Determine the [X, Y] coordinate at the center of the cell enclosing the given text.  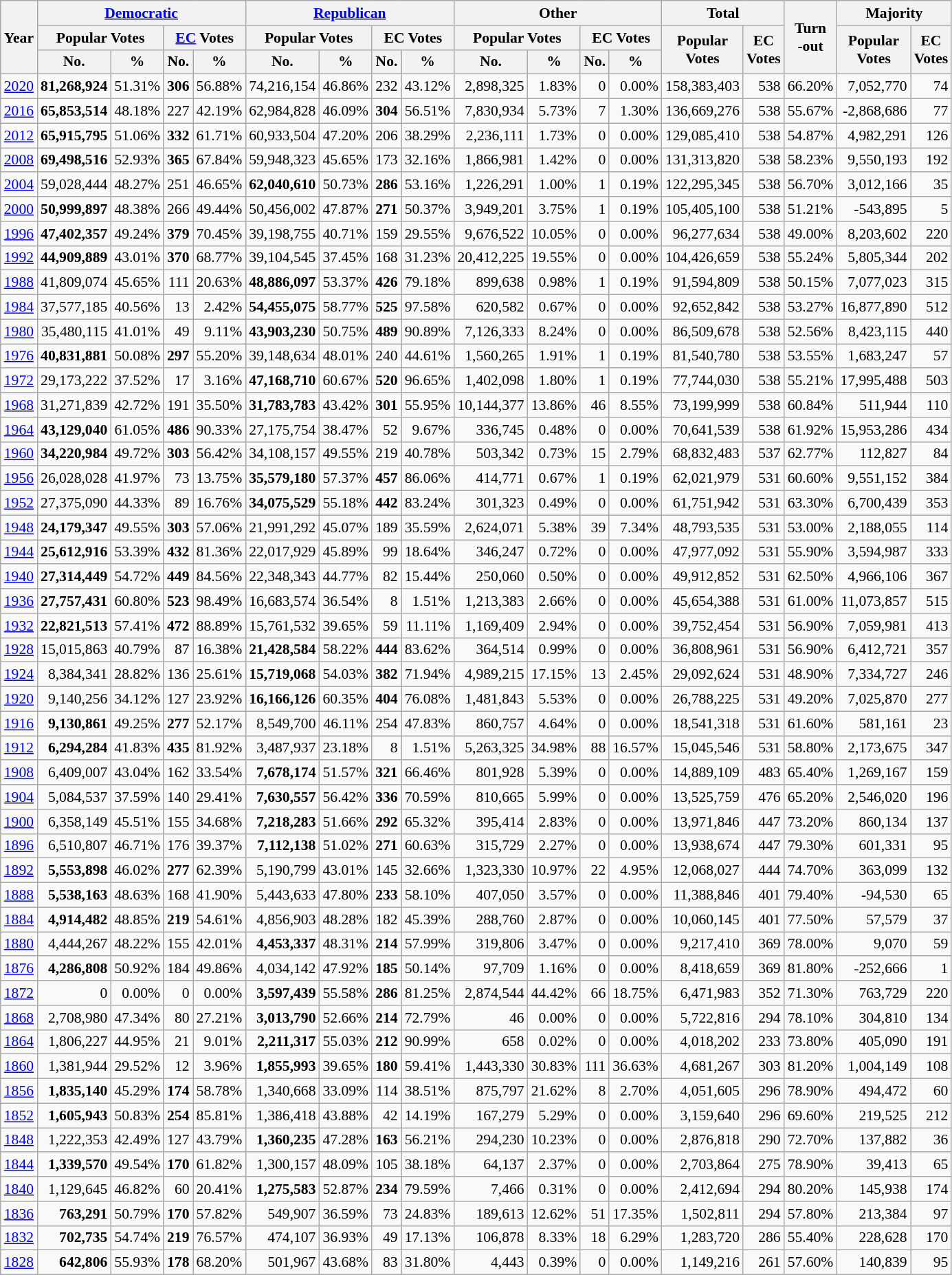
288,760 [491, 919]
47.92% [345, 969]
57.37% [345, 479]
72.70% [811, 1140]
332 [179, 135]
1976 [19, 356]
52.87% [345, 1189]
60.35% [345, 699]
18 [595, 1238]
44.95% [137, 1042]
65.32% [428, 822]
5,263,325 [491, 748]
44.42% [554, 993]
15,719,068 [282, 675]
899,638 [491, 283]
0.73% [554, 454]
50.08% [137, 356]
21,428,584 [282, 650]
55.20% [220, 356]
18.64% [428, 552]
251 [179, 185]
132 [931, 871]
110 [931, 405]
9,217,410 [702, 944]
-94,530 [873, 895]
9,550,193 [873, 160]
1.42% [554, 160]
47.80% [345, 895]
-543,895 [873, 209]
55.03% [345, 1042]
47.28% [345, 1140]
44.61% [428, 356]
48.63% [137, 895]
53.27% [811, 307]
49.00% [811, 234]
50.83% [137, 1115]
129,085,410 [702, 135]
6.29% [635, 1238]
35.50% [220, 405]
7,630,557 [282, 797]
860,134 [873, 822]
4,856,903 [282, 919]
56.88% [220, 87]
0.31% [554, 1189]
54.03% [345, 675]
2.94% [554, 626]
7.34% [635, 527]
601,331 [873, 846]
1,855,993 [282, 1067]
39,148,634 [282, 356]
Year [19, 37]
36.59% [345, 1214]
43.04% [137, 773]
1828 [19, 1263]
5,722,816 [702, 1018]
4,681,267 [702, 1067]
-252,666 [873, 969]
22,348,343 [282, 577]
2,708,980 [74, 1018]
62.77% [811, 454]
55.95% [428, 405]
763,291 [74, 1214]
1.30% [635, 111]
68,832,483 [702, 454]
275 [764, 1165]
2020 [19, 87]
28.82% [137, 675]
17.13% [428, 1238]
5.38% [554, 527]
50.79% [137, 1214]
5.73% [554, 111]
2016 [19, 111]
56.51% [428, 111]
42 [386, 1115]
68.20% [220, 1263]
68.77% [220, 258]
42.01% [220, 944]
1968 [19, 405]
1868 [19, 1018]
503 [931, 381]
41.90% [220, 895]
10,144,377 [491, 405]
58.23% [811, 160]
457 [386, 479]
-2,868,686 [873, 111]
2,173,675 [873, 748]
3,594,987 [873, 552]
763,729 [873, 993]
137,882 [873, 1140]
234 [386, 1189]
537 [764, 454]
88.89% [220, 626]
1,222,353 [74, 1140]
45.29% [137, 1091]
11,388,846 [702, 895]
39.37% [220, 846]
38.47% [345, 430]
4,966,106 [873, 577]
48.90% [811, 675]
38.51% [428, 1091]
78.10% [811, 1018]
55.58% [345, 993]
16,683,574 [282, 601]
140,839 [873, 1263]
6,412,721 [873, 650]
15,045,546 [702, 748]
23.92% [220, 699]
39,413 [873, 1165]
25.61% [220, 675]
31.80% [428, 1263]
53.37% [345, 283]
52 [386, 430]
1900 [19, 822]
52.56% [811, 331]
20.41% [220, 1189]
1912 [19, 748]
10.23% [554, 1140]
Majority [894, 13]
126 [931, 135]
2,898,325 [491, 87]
7,830,934 [491, 111]
48.09% [345, 1165]
1.16% [554, 969]
45.39% [428, 919]
71.30% [811, 993]
48.38% [137, 209]
405,090 [873, 1042]
2,624,071 [491, 527]
39,198,755 [282, 234]
45.89% [345, 552]
77 [931, 111]
76.57% [220, 1238]
62.39% [220, 871]
84 [931, 454]
65.20% [811, 797]
54.74% [137, 1238]
69.60% [811, 1115]
74.70% [811, 871]
1,269,167 [873, 773]
1,300,157 [282, 1165]
62.50% [811, 577]
3,487,937 [282, 748]
29.41% [220, 797]
0.99% [554, 650]
46.11% [345, 723]
48.28% [345, 919]
1,806,227 [74, 1042]
15,761,532 [282, 626]
17.35% [635, 1214]
1,835,140 [74, 1091]
1,129,645 [74, 1189]
9,130,861 [74, 723]
34,220,984 [74, 454]
17 [179, 381]
1972 [19, 381]
6,294,284 [74, 748]
47,168,710 [282, 381]
5,084,537 [74, 797]
37,577,185 [74, 307]
81,540,780 [702, 356]
83 [386, 1263]
503,342 [491, 454]
69,498,516 [74, 160]
22,017,929 [282, 552]
35,480,115 [74, 331]
29.55% [428, 234]
47,402,357 [74, 234]
11,073,857 [873, 601]
1,149,216 [702, 1263]
81.36% [220, 552]
5,805,344 [873, 258]
97,709 [491, 969]
2.83% [554, 822]
266 [179, 209]
42.19% [220, 111]
58.77% [345, 307]
1844 [19, 1165]
9.01% [220, 1042]
379 [179, 234]
41,809,074 [74, 283]
66.20% [811, 87]
319,806 [491, 944]
24,179,347 [74, 527]
2008 [19, 160]
1896 [19, 846]
435 [179, 748]
8,203,602 [873, 234]
1,169,409 [491, 626]
52.17% [220, 723]
2,211,317 [282, 1042]
434 [931, 430]
34,075,529 [282, 503]
48.22% [137, 944]
51.57% [345, 773]
27.21% [220, 1018]
26,028,028 [74, 479]
57.82% [220, 1214]
56.21% [428, 1140]
43.88% [345, 1115]
1836 [19, 1214]
57 [931, 356]
145,938 [873, 1189]
81.20% [811, 1067]
78.00% [811, 944]
90.33% [220, 430]
122,295,345 [702, 185]
1,226,291 [491, 185]
58.80% [811, 748]
108 [931, 1067]
2.37% [554, 1165]
77.50% [811, 919]
384 [931, 479]
3.47% [554, 944]
176 [179, 846]
213,384 [873, 1214]
6,510,807 [74, 846]
5 [931, 209]
87 [179, 650]
4,051,605 [702, 1091]
442 [386, 503]
62,021,979 [702, 479]
501,967 [282, 1263]
306 [179, 87]
20,412,225 [491, 258]
1,275,583 [282, 1189]
55.67% [811, 111]
7,112,138 [282, 846]
0.39% [554, 1263]
51.21% [811, 209]
89 [179, 503]
0.72% [554, 552]
49.72% [137, 454]
250,060 [491, 577]
56.70% [811, 185]
36,808,961 [702, 650]
1,502,811 [702, 1214]
33.54% [220, 773]
363,099 [873, 871]
20.63% [220, 283]
90.89% [428, 331]
35.59% [428, 527]
1928 [19, 650]
489 [386, 331]
50,456,002 [282, 209]
55.93% [137, 1263]
1904 [19, 797]
512 [931, 307]
2.42% [220, 307]
1888 [19, 895]
39 [595, 527]
173 [386, 160]
13,971,846 [702, 822]
2.66% [554, 601]
67.84% [220, 160]
2,876,818 [702, 1140]
54.61% [220, 919]
1.00% [554, 185]
511,944 [873, 405]
189 [386, 527]
8.55% [635, 405]
34.12% [137, 699]
12 [179, 1067]
13.86% [554, 405]
48.27% [137, 185]
17,995,488 [873, 381]
4,989,215 [491, 675]
76.08% [428, 699]
304,810 [873, 1018]
2004 [19, 185]
73.80% [811, 1042]
16.76% [220, 503]
1860 [19, 1067]
1924 [19, 675]
44.33% [137, 503]
27,314,449 [74, 577]
81.25% [428, 993]
483 [764, 773]
5,443,633 [282, 895]
1,360,235 [282, 1140]
860,757 [491, 723]
83.24% [428, 503]
48.18% [137, 111]
61.05% [137, 430]
232 [386, 87]
96.65% [428, 381]
336,745 [491, 430]
290 [764, 1140]
23 [931, 723]
51.31% [137, 87]
33.09% [345, 1091]
1,004,149 [873, 1067]
301,323 [491, 503]
55.24% [811, 258]
304 [386, 111]
53.39% [137, 552]
47.20% [345, 135]
51.06% [137, 135]
48.85% [137, 919]
31,271,839 [74, 405]
74 [931, 87]
1.91% [554, 356]
137 [931, 822]
414,771 [491, 479]
49.54% [137, 1165]
36 [931, 1140]
5.39% [554, 773]
192 [931, 160]
1840 [19, 1189]
1,866,981 [491, 160]
Turn-out [811, 37]
1980 [19, 331]
0.02% [554, 1042]
2000 [19, 209]
1852 [19, 1115]
13,525,759 [702, 797]
9,070 [873, 944]
60.80% [137, 601]
1,605,943 [74, 1115]
364,514 [491, 650]
43.68% [345, 1263]
57.99% [428, 944]
875,797 [491, 1091]
43.42% [345, 405]
39,752,454 [702, 626]
98.49% [220, 601]
1876 [19, 969]
8,384,341 [74, 675]
184 [179, 969]
22 [595, 871]
65,853,514 [74, 111]
13.75% [220, 479]
7,126,333 [491, 331]
49,912,852 [702, 577]
50.73% [345, 185]
51 [595, 1214]
81,268,924 [74, 87]
41.01% [137, 331]
382 [386, 675]
45.51% [137, 822]
810,665 [491, 797]
1948 [19, 527]
47.87% [345, 209]
196 [931, 797]
79.59% [428, 1189]
40.56% [137, 307]
46.82% [137, 1189]
321 [386, 773]
525 [386, 307]
96,277,634 [702, 234]
15,953,286 [873, 430]
23.18% [345, 748]
4,453,337 [282, 944]
18.75% [635, 993]
1.83% [554, 87]
494,472 [873, 1091]
336 [386, 797]
61.92% [811, 430]
3,013,790 [282, 1018]
37 [931, 919]
365 [179, 160]
357 [931, 650]
642,806 [74, 1263]
3.75% [554, 209]
40,831,881 [74, 356]
35 [931, 185]
88 [595, 748]
18,541,318 [702, 723]
50.92% [137, 969]
54.72% [137, 577]
21,991,292 [282, 527]
1864 [19, 1042]
91,594,809 [702, 283]
1992 [19, 258]
22,821,513 [74, 626]
48,886,097 [282, 283]
1,560,265 [491, 356]
1,402,098 [491, 381]
11.11% [428, 626]
4,018,202 [702, 1042]
5,553,898 [74, 871]
65,915,795 [74, 135]
1832 [19, 1238]
47.34% [137, 1018]
60.63% [428, 846]
40.79% [137, 650]
1952 [19, 503]
36.93% [345, 1238]
8.24% [554, 331]
44,909,889 [74, 258]
16.38% [220, 650]
12,068,027 [702, 871]
19.55% [554, 258]
407,050 [491, 895]
29.52% [137, 1067]
1996 [19, 234]
59,948,323 [282, 160]
202 [931, 258]
1,340,668 [282, 1091]
16,877,890 [873, 307]
2,188,055 [873, 527]
206 [386, 135]
86,509,678 [702, 331]
2.70% [635, 1091]
61.60% [811, 723]
26,788,225 [702, 699]
472 [179, 626]
6,358,149 [74, 822]
9,676,522 [491, 234]
7,059,981 [873, 626]
440 [931, 331]
66 [595, 993]
30.83% [554, 1067]
246 [931, 675]
12.62% [554, 1214]
185 [386, 969]
2,546,020 [873, 797]
27,757,431 [74, 601]
15 [595, 454]
15.44% [428, 577]
40.71% [345, 234]
46.86% [345, 87]
1,386,418 [282, 1115]
7,052,770 [873, 87]
5,190,799 [282, 871]
7,678,174 [282, 773]
333 [931, 552]
70.45% [220, 234]
57.80% [811, 1214]
3,012,166 [873, 185]
0.48% [554, 430]
353 [931, 503]
1956 [19, 479]
49.44% [220, 209]
4,444,267 [74, 944]
1,283,720 [702, 1238]
8.33% [554, 1238]
581,161 [873, 723]
8,549,700 [282, 723]
57.41% [137, 626]
49.86% [220, 969]
180 [386, 1067]
84.56% [220, 577]
42.49% [137, 1140]
70,641,539 [702, 430]
14,889,109 [702, 773]
62,984,828 [282, 111]
61.71% [220, 135]
46.71% [137, 846]
6,471,983 [702, 993]
7,025,870 [873, 699]
66.46% [428, 773]
5,538,163 [74, 895]
36.63% [635, 1067]
474,107 [282, 1238]
60.60% [811, 479]
7,218,283 [282, 822]
73.20% [811, 822]
72.79% [428, 1018]
21.62% [554, 1091]
395,414 [491, 822]
1848 [19, 1140]
4,982,291 [873, 135]
352 [764, 993]
77,744,030 [702, 381]
702,735 [74, 1238]
315 [931, 283]
1,213,383 [491, 601]
36.54% [345, 601]
0.49% [554, 503]
136,669,276 [702, 111]
5.53% [554, 699]
301 [386, 405]
5.29% [554, 1115]
61,751,942 [702, 503]
55.21% [811, 381]
112,827 [873, 454]
297 [179, 356]
162 [179, 773]
1.73% [554, 135]
2.45% [635, 675]
227 [179, 111]
347 [931, 748]
476 [764, 797]
61.00% [811, 601]
1856 [19, 1091]
3.57% [554, 895]
515 [931, 601]
1,443,330 [491, 1067]
1940 [19, 577]
1932 [19, 626]
3.16% [220, 381]
3,159,640 [702, 1115]
81.80% [811, 969]
49.25% [137, 723]
29,092,624 [702, 675]
10,060,145 [702, 919]
5.99% [554, 797]
57.60% [811, 1263]
16,166,126 [282, 699]
Democratic [142, 13]
292 [386, 822]
53.55% [811, 356]
27,375,090 [74, 503]
42.72% [137, 405]
43.12% [428, 87]
10.05% [554, 234]
1892 [19, 871]
2.79% [635, 454]
50.37% [428, 209]
219,525 [873, 1115]
40.78% [428, 454]
58.22% [345, 650]
413 [931, 626]
15,015,863 [74, 650]
17.15% [554, 675]
2,874,544 [491, 993]
55.90% [811, 552]
43,903,230 [282, 331]
71.94% [428, 675]
54.87% [811, 135]
41.97% [137, 479]
3,597,439 [282, 993]
80.20% [811, 1189]
145 [386, 871]
43,129,040 [74, 430]
38.29% [428, 135]
47,977,092 [702, 552]
549,907 [282, 1214]
31,783,783 [282, 405]
80 [179, 1018]
228,628 [873, 1238]
79.30% [811, 846]
35,579,180 [282, 479]
53.16% [428, 185]
52.93% [137, 160]
1,323,330 [491, 871]
9.11% [220, 331]
3.96% [220, 1067]
57.06% [220, 527]
49.20% [811, 699]
59,028,444 [74, 185]
37.52% [137, 381]
0.50% [554, 577]
57,579 [873, 919]
34.68% [220, 822]
1,339,570 [74, 1165]
60.67% [345, 381]
1884 [19, 919]
27,175,754 [282, 430]
10.97% [554, 871]
1916 [19, 723]
16.57% [635, 748]
486 [179, 430]
4,034,142 [282, 969]
50.75% [345, 331]
346,247 [491, 552]
34.98% [554, 748]
45,654,388 [702, 601]
99 [386, 552]
620,582 [491, 307]
13,938,674 [702, 846]
4,914,482 [74, 919]
163 [386, 1140]
426 [386, 283]
4,286,808 [74, 969]
6,409,007 [74, 773]
182 [386, 919]
261 [764, 1263]
432 [179, 552]
1964 [19, 430]
6,700,439 [873, 503]
367 [931, 577]
44.77% [345, 577]
32.66% [428, 871]
3,949,201 [491, 209]
37.59% [137, 797]
4.64% [554, 723]
7,466 [491, 1189]
63.30% [811, 503]
53.00% [811, 527]
523 [179, 601]
1872 [19, 993]
29,173,222 [74, 381]
1988 [19, 283]
9.67% [428, 430]
294,230 [491, 1140]
2,703,864 [702, 1165]
801,928 [491, 773]
404 [386, 699]
2.27% [554, 846]
136 [179, 675]
1,381,944 [74, 1067]
46.02% [137, 871]
52.66% [345, 1018]
105 [386, 1165]
2,412,694 [702, 1189]
37.45% [345, 258]
106,878 [491, 1238]
51.02% [345, 846]
49.24% [137, 234]
167,279 [491, 1115]
1,683,247 [873, 356]
65.40% [811, 773]
60.84% [811, 405]
92,652,842 [702, 307]
97 [931, 1214]
54,455,075 [282, 307]
4,443 [491, 1263]
25,612,916 [74, 552]
31.23% [428, 258]
46.65% [220, 185]
24.83% [428, 1214]
48.31% [345, 944]
74,216,154 [282, 87]
131,313,820 [702, 160]
50,999,897 [74, 209]
Republican [349, 13]
2,236,111 [491, 135]
82 [386, 577]
21 [179, 1042]
2.87% [554, 919]
46.09% [345, 111]
50.15% [811, 283]
83.62% [428, 650]
178 [179, 1263]
140 [179, 797]
1984 [19, 307]
70.59% [428, 797]
7,077,023 [873, 283]
9,140,256 [74, 699]
240 [386, 356]
48.01% [345, 356]
45.07% [345, 527]
315,729 [491, 846]
58.78% [220, 1091]
8,418,659 [702, 969]
14.19% [428, 1115]
64,137 [491, 1165]
55.40% [811, 1238]
34,108,157 [282, 454]
370 [179, 258]
1.80% [554, 381]
43.79% [220, 1140]
134 [931, 1018]
9,551,152 [873, 479]
81.92% [220, 748]
58.10% [428, 895]
61.82% [220, 1165]
658 [491, 1042]
79.18% [428, 283]
1920 [19, 699]
189,613 [491, 1214]
59.41% [428, 1067]
1944 [19, 552]
Total [723, 13]
79.40% [811, 895]
90.99% [428, 1042]
62,040,610 [282, 185]
4.95% [635, 871]
51.66% [345, 822]
158,383,403 [702, 87]
8,423,115 [873, 331]
86.06% [428, 479]
104,426,659 [702, 258]
7,334,727 [873, 675]
73,199,999 [702, 405]
50.14% [428, 969]
32.16% [428, 160]
41.83% [137, 748]
1960 [19, 454]
38.18% [428, 1165]
2012 [19, 135]
47.83% [428, 723]
48,793,535 [702, 527]
97.58% [428, 307]
7 [595, 111]
1908 [19, 773]
520 [386, 381]
Other [558, 13]
55.18% [345, 503]
85.81% [220, 1115]
39,104,545 [282, 258]
1880 [19, 944]
0.98% [554, 283]
1,481,843 [491, 699]
1936 [19, 601]
105,405,100 [702, 209]
60,933,504 [282, 135]
449 [179, 577]
